Search for the cell housing the specified text and yield its [x, y] center coordinate. 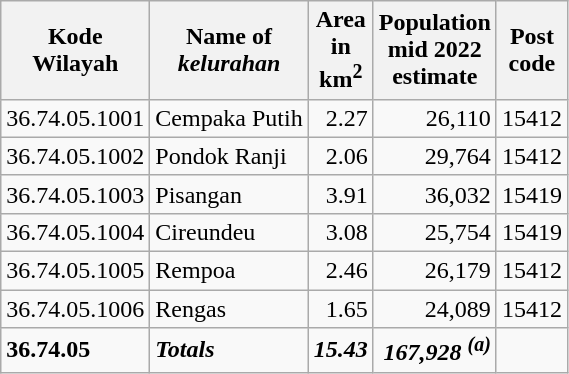
2.06 [340, 156]
36,032 [434, 194]
2.46 [340, 271]
26,110 [434, 118]
36.74.05.1003 [76, 194]
2.27 [340, 118]
36.74.05.1005 [76, 271]
36.74.05.1002 [76, 156]
167,928 (a) [434, 350]
29,764 [434, 156]
Name of kelurahan [229, 50]
24,089 [434, 309]
Area in km2 [340, 50]
1.65 [340, 309]
36.74.05.1006 [76, 309]
Pondok Ranji [229, 156]
Rengas [229, 309]
Cireundeu [229, 232]
26,179 [434, 271]
Totals [229, 350]
36.74.05.1001 [76, 118]
Kode Wilayah [76, 50]
3.91 [340, 194]
36.74.05 [76, 350]
Cempaka Putih [229, 118]
15.43 [340, 350]
25,754 [434, 232]
Postcode [532, 50]
3.08 [340, 232]
Rempoa [229, 271]
Pisangan [229, 194]
Populationmid 2022estimate [434, 50]
36.74.05.1004 [76, 232]
